For the text-containing cell, return its midpoint in [x, y] coordinate format. 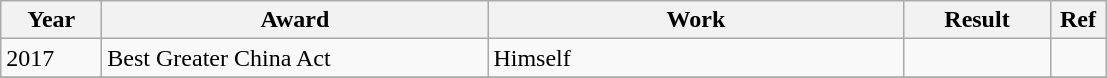
2017 [52, 58]
Result [977, 20]
Work [696, 20]
Award [295, 20]
Ref [1078, 20]
Best Greater China Act [295, 58]
Himself [696, 58]
Year [52, 20]
